Identify which cell holds the provided text, then report its [X, Y] central coordinate. 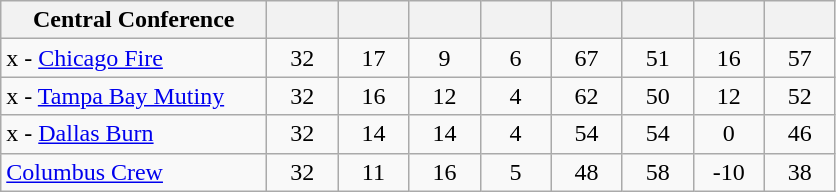
46 [800, 134]
x - Tampa Bay Mutiny [134, 96]
11 [374, 172]
5 [516, 172]
51 [658, 58]
67 [586, 58]
9 [444, 58]
50 [658, 96]
52 [800, 96]
58 [658, 172]
0 [728, 134]
62 [586, 96]
x - Dallas Burn [134, 134]
x - Chicago Fire [134, 58]
57 [800, 58]
38 [800, 172]
Central Conference [134, 20]
Columbus Crew [134, 172]
48 [586, 172]
-10 [728, 172]
6 [516, 58]
17 [374, 58]
